Output the [X, Y] coordinate of the center of the cell containing the given text.  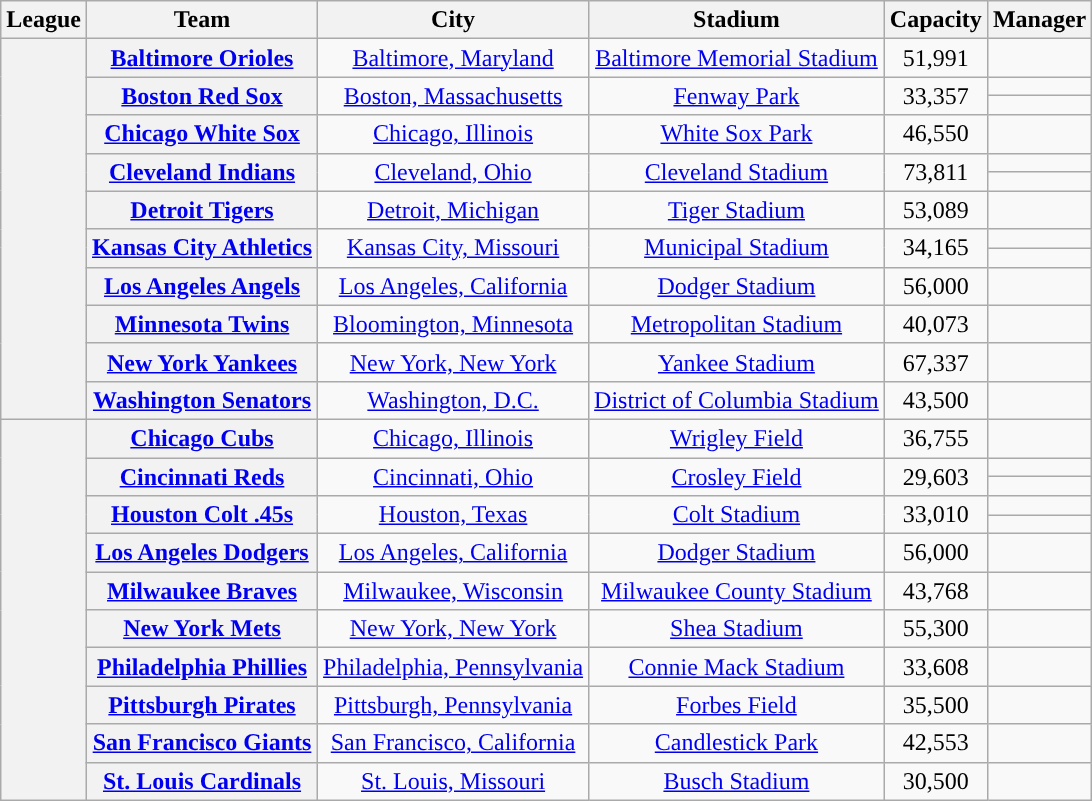
Boston, Massachusetts [454, 96]
35,500 [936, 705]
Manager [1039, 20]
Cleveland Stadium [737, 172]
Milwaukee, Wisconsin [454, 591]
Washington, D.C. [454, 400]
46,550 [936, 134]
Cleveland, Ohio [454, 172]
Candlestick Park [737, 743]
40,073 [936, 324]
Milwaukee Braves [202, 591]
Cincinnati, Ohio [454, 477]
Stadium [737, 20]
San Francisco, California [454, 743]
Chicago Cubs [202, 438]
Houston, Texas [454, 515]
Milwaukee County Stadium [737, 591]
Connie Mack Stadium [737, 667]
Pittsburgh Pirates [202, 705]
43,500 [936, 400]
White Sox Park [737, 134]
Busch Stadium [737, 781]
Kansas City, Missouri [454, 248]
Crosley Field [737, 477]
St. Louis, Missouri [454, 781]
Metropolitan Stadium [737, 324]
Houston Colt .45s [202, 515]
City [454, 20]
42,553 [936, 743]
Los Angeles Dodgers [202, 553]
Minnesota Twins [202, 324]
53,089 [936, 210]
55,300 [936, 629]
San Francisco Giants [202, 743]
33,357 [936, 96]
Cincinnati Reds [202, 477]
League [44, 20]
67,337 [936, 362]
Baltimore Orioles [202, 58]
St. Louis Cardinals [202, 781]
43,768 [936, 591]
73,811 [936, 172]
Forbes Field [737, 705]
33,608 [936, 667]
Pittsburgh, Pennsylvania [454, 705]
Wrigley Field [737, 438]
New York Yankees [202, 362]
Tiger Stadium [737, 210]
29,603 [936, 477]
Chicago White Sox [202, 134]
36,755 [936, 438]
Shea Stadium [737, 629]
Los Angeles Angels [202, 286]
Bloomington, Minnesota [454, 324]
District of Columbia Stadium [737, 400]
Team [202, 20]
Boston Red Sox [202, 96]
Kansas City Athletics [202, 248]
Detroit Tigers [202, 210]
Washington Senators [202, 400]
Philadelphia, Pennsylvania [454, 667]
Detroit, Michigan [454, 210]
34,165 [936, 248]
51,991 [936, 58]
Capacity [936, 20]
Colt Stadium [737, 515]
Municipal Stadium [737, 248]
Baltimore, Maryland [454, 58]
Fenway Park [737, 96]
Philadelphia Phillies [202, 667]
30,500 [936, 781]
Cleveland Indians [202, 172]
Yankee Stadium [737, 362]
New York Mets [202, 629]
33,010 [936, 515]
Baltimore Memorial Stadium [737, 58]
